Provide the [x, y] coordinate of the cell's center where the given text is located.  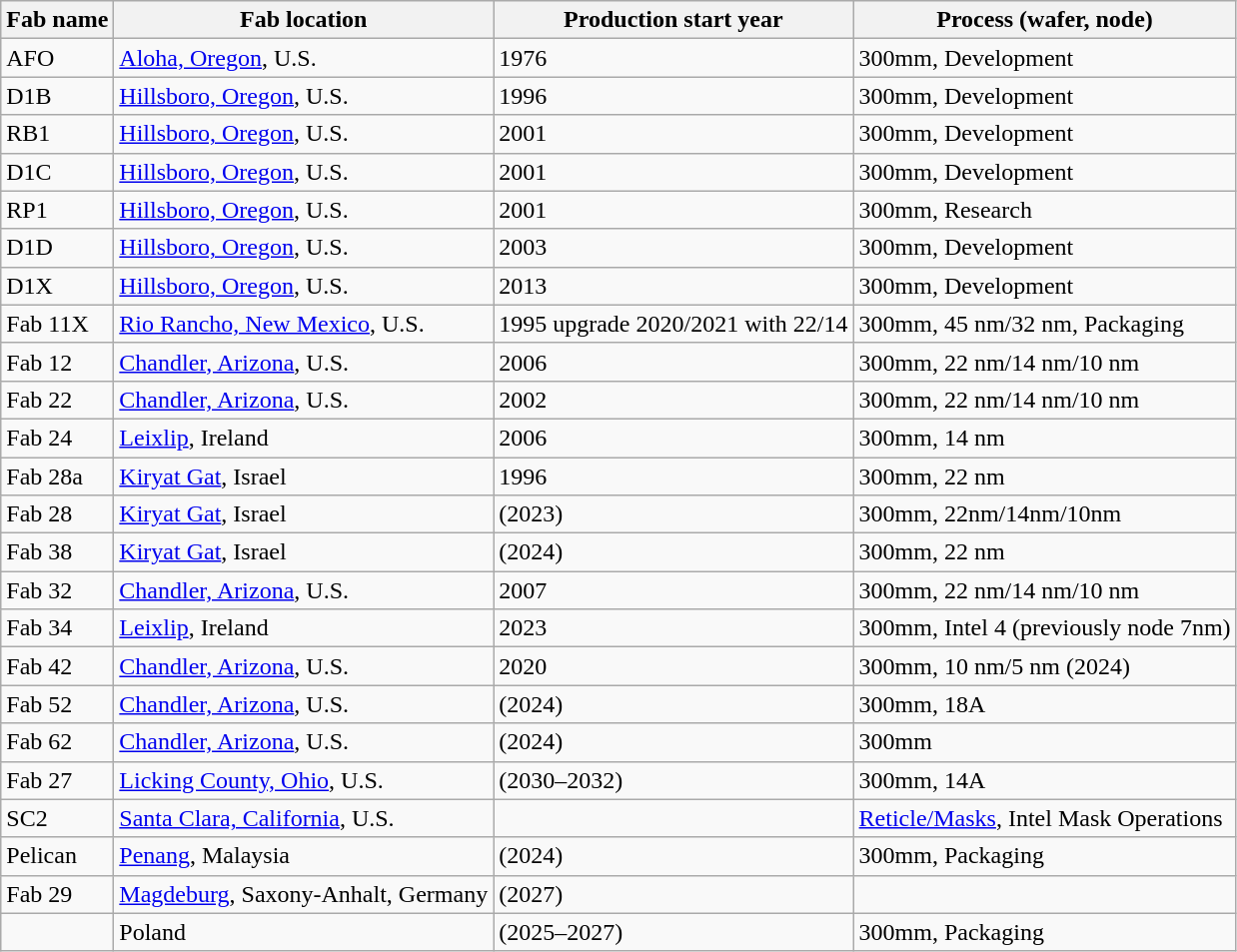
Fab name [58, 20]
Rio Rancho, New Mexico, U.S. [304, 324]
1995 upgrade 2020/2021 with 22/14 [673, 324]
Reticle/Masks, Intel Mask Operations [1045, 818]
Santa Clara, California, U.S. [304, 818]
(2023) [673, 514]
Fab 52 [58, 704]
Fab 28a [58, 476]
(2025–2027) [673, 932]
RP1 [58, 210]
Fab 27 [58, 780]
D1D [58, 248]
SC2 [58, 818]
2013 [673, 286]
Fab 22 [58, 400]
300mm, 22nm/14nm/10nm [1045, 514]
2007 [673, 590]
2003 [673, 248]
2023 [673, 628]
300mm, 14 nm [1045, 438]
RB1 [58, 134]
Process (wafer, node) [1045, 20]
2020 [673, 666]
D1X [58, 286]
Fab 11X [58, 324]
Poland [304, 932]
D1B [58, 96]
2002 [673, 400]
Pelican [58, 856]
Licking County, Ohio, U.S. [304, 780]
300mm, Intel 4 (previously node 7nm) [1045, 628]
Fab 62 [58, 742]
(2027) [673, 894]
Magdeburg, Saxony-Anhalt, Germany [304, 894]
Fab 12 [58, 362]
D1C [58, 172]
(2030–2032) [673, 780]
1976 [673, 58]
300mm [1045, 742]
Fab 38 [58, 552]
Fab 32 [58, 590]
AFO [58, 58]
Fab 29 [58, 894]
Penang, Malaysia [304, 856]
Fab 28 [58, 514]
Fab 42 [58, 666]
Aloha, Oregon, U.S. [304, 58]
300mm, 45 nm/32 nm, Packaging [1045, 324]
300mm, 10 nm/5 nm (2024) [1045, 666]
300mm, 18A [1045, 704]
Fab location [304, 20]
300mm, Research [1045, 210]
Production start year [673, 20]
Fab 34 [58, 628]
Fab 24 [58, 438]
300mm, 14A [1045, 780]
